Capture the cell that displays the provided text and extract its [X, Y] central coordinate. 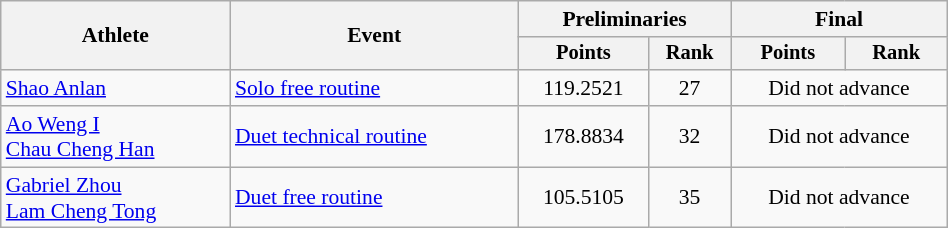
35 [689, 198]
Duet free routine [374, 198]
27 [689, 88]
Athlete [116, 36]
32 [689, 136]
119.2521 [583, 88]
Solo free routine [374, 88]
105.5105 [583, 198]
Gabriel ZhouLam Cheng Tong [116, 198]
Final [840, 19]
Ao Weng IChau Cheng Han [116, 136]
Shao Anlan [116, 88]
Event [374, 36]
Preliminaries [624, 19]
Duet technical routine [374, 136]
178.8834 [583, 136]
